Determine the [X, Y] coordinate at the center of the cell enclosing the given text.  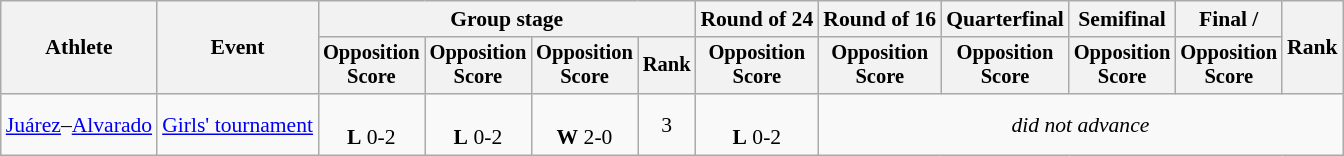
Round of 16 [880, 19]
Event [238, 48]
Juárez–Alvarado [79, 124]
Quarterfinal [1005, 19]
Athlete [79, 48]
W 2-0 [584, 124]
Round of 24 [756, 19]
Group stage [506, 19]
Final / [1228, 19]
3 [667, 124]
Girls' tournament [238, 124]
Semifinal [1122, 19]
did not advance [1080, 124]
